Determine the (X, Y) coordinate at the center of the cell enclosing the given text.  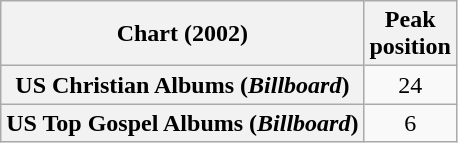
Chart (2002) (182, 34)
US Top Gospel Albums (Billboard) (182, 123)
US Christian Albums (Billboard) (182, 85)
Peakposition (410, 34)
24 (410, 85)
6 (410, 123)
